Identify which cell holds the provided text, then report its [x, y] central coordinate. 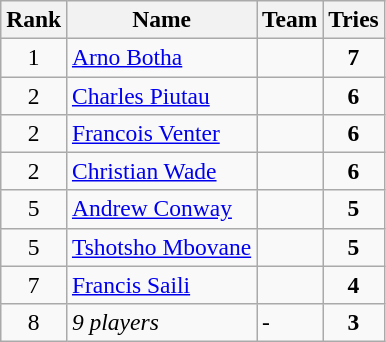
Tries [354, 19]
9 players [162, 322]
Andrew Conway [162, 209]
Charles Piutau [162, 95]
Christian Wade [162, 171]
Team [290, 19]
1 [34, 57]
Tshotsho Mbovane [162, 247]
4 [354, 285]
Rank [34, 19]
Francis Saili [162, 285]
Arno Botha [162, 57]
- [290, 322]
Name [162, 19]
8 [34, 322]
Francois Venter [162, 133]
3 [354, 322]
